Capture the cell that displays the provided text and extract its [x, y] central coordinate. 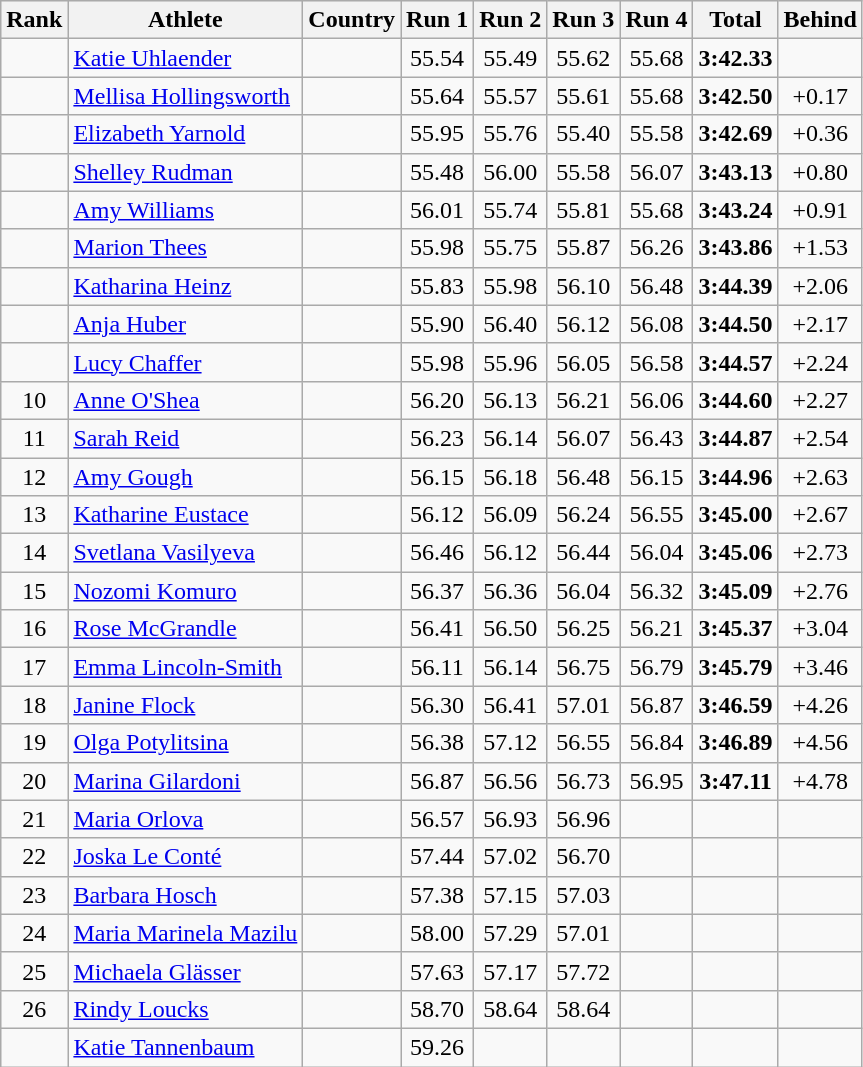
3:44.60 [736, 400]
55.64 [438, 96]
56.06 [656, 400]
58.70 [438, 1009]
3:45.00 [736, 515]
Emma Lincoln-Smith [186, 667]
56.58 [656, 362]
55.62 [584, 58]
+0.91 [820, 210]
+2.54 [820, 438]
57.17 [510, 971]
+0.80 [820, 172]
56.70 [584, 857]
26 [34, 1009]
Behind [820, 20]
+2.17 [820, 324]
Lucy Chaffer [186, 362]
56.10 [584, 286]
56.73 [584, 781]
Rose McGrandle [186, 629]
Anne O'Shea [186, 400]
55.76 [510, 134]
+4.56 [820, 743]
20 [34, 781]
55.54 [438, 58]
21 [34, 819]
11 [34, 438]
Barbara Hosch [186, 895]
Elizabeth Yarnold [186, 134]
Mellisa Hollingsworth [186, 96]
56.20 [438, 400]
3:43.13 [736, 172]
55.75 [510, 248]
3:45.79 [736, 667]
57.63 [438, 971]
+2.67 [820, 515]
57.12 [510, 743]
Katie Tannenbaum [186, 1047]
56.08 [656, 324]
3:43.86 [736, 248]
25 [34, 971]
+2.76 [820, 591]
3:44.96 [736, 477]
56.79 [656, 667]
+0.17 [820, 96]
Marion Thees [186, 248]
59.26 [438, 1047]
55.96 [510, 362]
3:46.89 [736, 743]
56.93 [510, 819]
+2.24 [820, 362]
56.23 [438, 438]
Amy Williams [186, 210]
55.48 [438, 172]
3:42.69 [736, 134]
55.81 [584, 210]
56.24 [584, 515]
Nozomi Komuro [186, 591]
+2.27 [820, 400]
3:44.57 [736, 362]
+1.53 [820, 248]
3:46.59 [736, 705]
56.43 [656, 438]
Svetlana Vasilyeva [186, 553]
22 [34, 857]
55.49 [510, 58]
58.00 [438, 933]
57.38 [438, 895]
18 [34, 705]
Marina Gilardoni [186, 781]
Maria Marinela Mazilu [186, 933]
3:42.33 [736, 58]
57.72 [584, 971]
23 [34, 895]
55.83 [438, 286]
+2.06 [820, 286]
Run 4 [656, 20]
56.37 [438, 591]
10 [34, 400]
55.87 [584, 248]
56.56 [510, 781]
3:44.87 [736, 438]
3:47.11 [736, 781]
Country [352, 20]
+3.46 [820, 667]
3:45.37 [736, 629]
Rank [34, 20]
56.38 [438, 743]
57.03 [584, 895]
3:45.09 [736, 591]
56.30 [438, 705]
55.90 [438, 324]
Run 2 [510, 20]
16 [34, 629]
3:45.06 [736, 553]
17 [34, 667]
3:44.50 [736, 324]
57.02 [510, 857]
+2.73 [820, 553]
56.05 [584, 362]
56.57 [438, 819]
55.40 [584, 134]
56.01 [438, 210]
56.84 [656, 743]
56.00 [510, 172]
+3.04 [820, 629]
56.36 [510, 591]
56.46 [438, 553]
56.13 [510, 400]
3:42.50 [736, 96]
+2.63 [820, 477]
24 [34, 933]
Olga Potylitsina [186, 743]
56.18 [510, 477]
19 [34, 743]
3:43.24 [736, 210]
56.44 [584, 553]
57.15 [510, 895]
56.26 [656, 248]
Athlete [186, 20]
+0.36 [820, 134]
56.50 [510, 629]
14 [34, 553]
13 [34, 515]
Katie Uhlaender [186, 58]
Janine Flock [186, 705]
55.57 [510, 96]
12 [34, 477]
Sarah Reid [186, 438]
56.11 [438, 667]
Run 1 [438, 20]
Michaela Glässer [186, 971]
56.40 [510, 324]
Maria Orlova [186, 819]
55.74 [510, 210]
56.25 [584, 629]
56.75 [584, 667]
57.29 [510, 933]
Katharine Eustace [186, 515]
Total [736, 20]
Rindy Loucks [186, 1009]
56.32 [656, 591]
57.44 [438, 857]
Amy Gough [186, 477]
56.96 [584, 819]
15 [34, 591]
3:44.39 [736, 286]
56.95 [656, 781]
55.61 [584, 96]
55.95 [438, 134]
+4.26 [820, 705]
Run 3 [584, 20]
Joska Le Conté [186, 857]
Katharina Heinz [186, 286]
+4.78 [820, 781]
Shelley Rudman [186, 172]
56.09 [510, 515]
Anja Huber [186, 324]
